Return the [x, y] coordinate for the center point of the cell that contains the specified text.  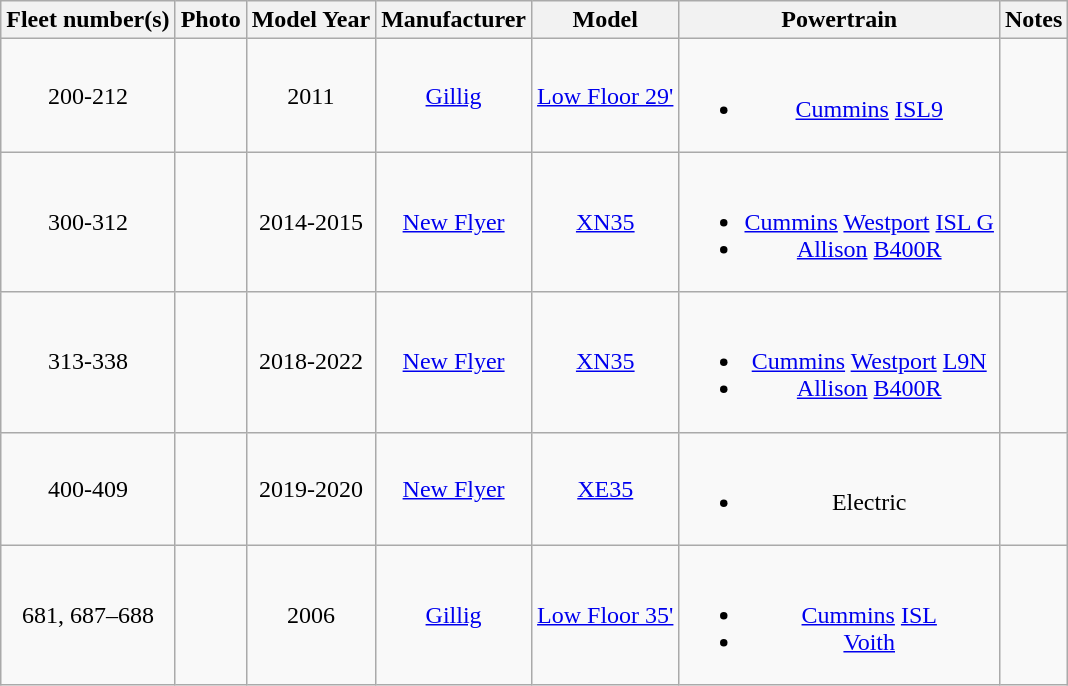
Cummins Westport ISL GAllison B400R [840, 222]
Manufacturer [454, 20]
300-312 [88, 222]
Model Year [310, 20]
2019-2020 [310, 488]
Cummins ISL9 [840, 96]
Notes [1033, 20]
2014-2015 [310, 222]
Powertrain [840, 20]
200-212 [88, 96]
Fleet number(s) [88, 20]
Photo [210, 20]
Cummins ISLVoith [840, 615]
XE35 [606, 488]
681, 687–688 [88, 615]
2006 [310, 615]
Model [606, 20]
Low Floor 35' [606, 615]
2011 [310, 96]
Low Floor 29' [606, 96]
2018-2022 [310, 362]
400-409 [88, 488]
313-338 [88, 362]
Cummins Westport L9NAllison B400R [840, 362]
Electric [840, 488]
